For the text-containing cell, return its midpoint in [X, Y] coordinate format. 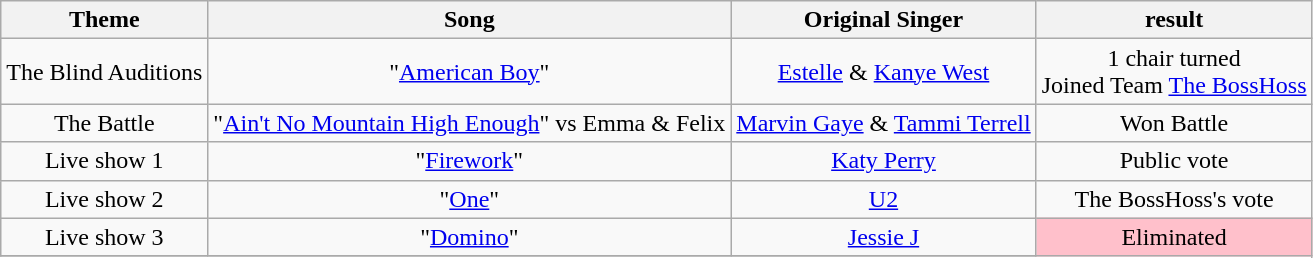
"Ain't No Mountain High Enough" vs Emma & Felix [470, 123]
1 chair turnedJoined Team The BossHoss [1174, 72]
Song [470, 20]
Original Singer [884, 20]
The Battle [104, 123]
Live show 2 [104, 199]
Public vote [1174, 161]
"American Boy" [470, 72]
The BossHoss's vote [1174, 199]
"Firework" [470, 161]
"One" [470, 199]
The Blind Auditions [104, 72]
Live show 3 [104, 237]
Jessie J [884, 237]
Theme [104, 20]
Eliminated [1174, 237]
Katy Perry [884, 161]
result [1174, 20]
U2 [884, 199]
Live show 1 [104, 161]
Marvin Gaye & Tammi Terrell [884, 123]
Won Battle [1174, 123]
Estelle & Kanye West [884, 72]
"Domino" [470, 237]
